Capture the cell that displays the provided text and extract its (X, Y) central coordinate. 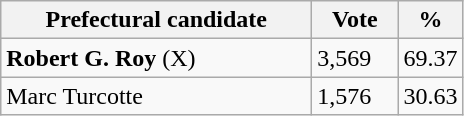
69.37 (430, 58)
% (430, 20)
1,576 (355, 96)
Prefectural candidate (156, 20)
Robert G. Roy (X) (156, 58)
30.63 (430, 96)
3,569 (355, 58)
Marc Turcotte (156, 96)
Vote (355, 20)
